For the text-containing cell, return its midpoint in [X, Y] coordinate format. 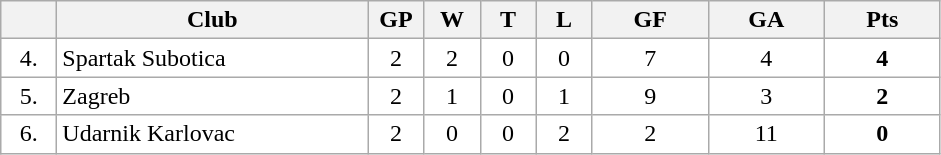
GF [650, 20]
T [508, 20]
7 [650, 58]
9 [650, 96]
5. [29, 96]
3 [766, 96]
4. [29, 58]
Club [212, 20]
Spartak Subotica [212, 58]
GP [396, 20]
11 [766, 134]
W [452, 20]
GA [766, 20]
L [564, 20]
Pts [882, 20]
6. [29, 134]
Zagreb [212, 96]
Udarnik Karlovac [212, 134]
